Find where the given text appears and provide that cell's center as [x, y] coordinate. 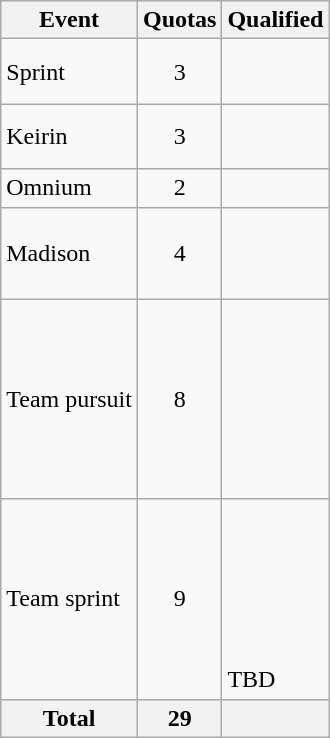
8 [179, 399]
Madison [70, 253]
TBD [276, 599]
Qualified [276, 20]
Total [70, 718]
Sprint [70, 72]
Omnium [70, 188]
Quotas [179, 20]
2 [179, 188]
4 [179, 253]
29 [179, 718]
Team sprint [70, 599]
9 [179, 599]
Keirin [70, 136]
Event [70, 20]
Team pursuit [70, 399]
